For the text-containing cell, return its midpoint in [x, y] coordinate format. 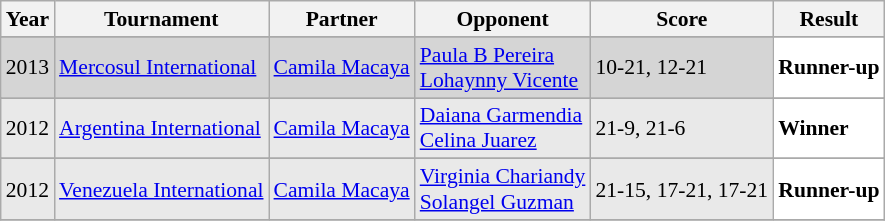
Venezuela International [161, 190]
Winner [828, 128]
Partner [342, 19]
21-15, 17-21, 17-21 [682, 190]
Tournament [161, 19]
Daiana Garmendia Celina Juarez [503, 128]
Result [828, 19]
Year [28, 19]
Opponent [503, 19]
Virginia Chariandy Solangel Guzman [503, 190]
Argentina International [161, 128]
10-21, 12-21 [682, 68]
Paula B Pereira Lohaynny Vicente [503, 68]
Score [682, 19]
Mercosul International [161, 68]
21-9, 21-6 [682, 128]
2013 [28, 68]
